Detect which cell encompasses the target text, then output its [X, Y] center coordinate. 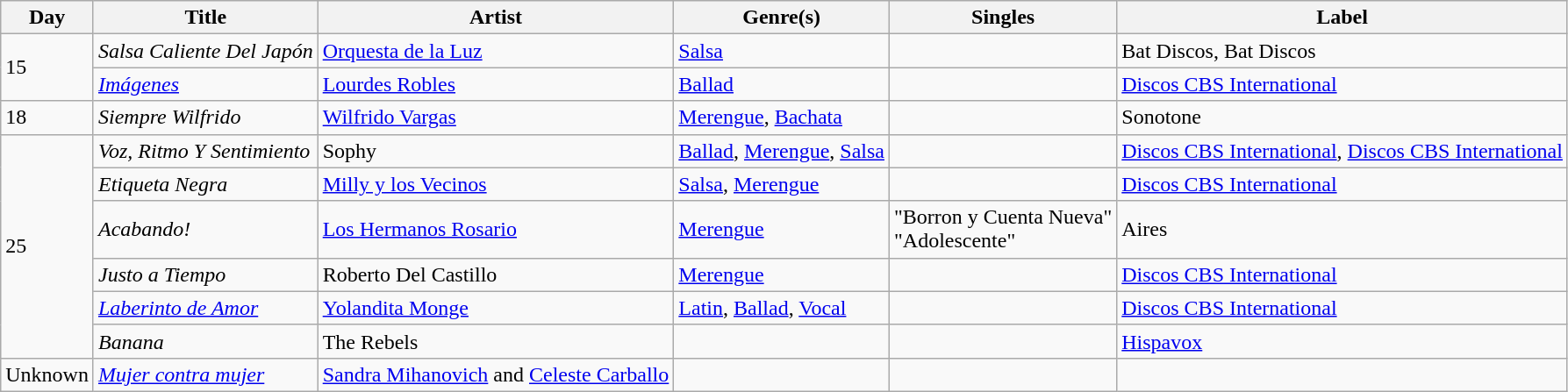
"Borron y Cuenta Nueva""Adolescente" [1002, 230]
Merengue, Bachata [782, 118]
Title [205, 18]
Ballad [782, 84]
Yolandita Monge [496, 308]
Genre(s) [782, 18]
Ballad, Merengue, Salsa [782, 151]
Laberinto de Amor [205, 308]
Sandra Mihanovich and Celeste Carballo [496, 374]
The Rebels [496, 341]
Day [47, 18]
Banana [205, 341]
18 [47, 118]
15 [47, 68]
Justo a Tiempo [205, 274]
Sonotone [1342, 118]
Salsa [782, 51]
Hispavox [1342, 341]
Aires [1342, 230]
25 [47, 246]
Voz, Ritmo Y Sentimiento [205, 151]
Wilfrido Vargas [496, 118]
Artist [496, 18]
Salsa Caliente Del Japón [205, 51]
Latin, Ballad, Vocal [782, 308]
Salsa, Merengue [782, 184]
Sophy [496, 151]
Lourdes Robles [496, 84]
Imágenes [205, 84]
Etiqueta Negra [205, 184]
Label [1342, 18]
Siempre Wilfrido [205, 118]
Roberto Del Castillo [496, 274]
Unknown [47, 374]
Mujer contra mujer [205, 374]
Los Hermanos Rosario [496, 230]
Orquesta de la Luz [496, 51]
Singles [1002, 18]
Acabando! [205, 230]
Bat Discos, Bat Discos [1342, 51]
Discos CBS International, Discos CBS International [1342, 151]
Milly y los Vecinos [496, 184]
